Output the [X, Y] coordinate of the center of the cell containing the given text.  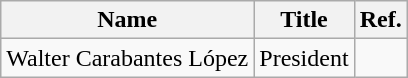
Ref. [380, 20]
President [304, 58]
Name [128, 20]
Walter Carabantes López [128, 58]
Title [304, 20]
